Find where the given text appears and provide that cell's center as (x, y) coordinate. 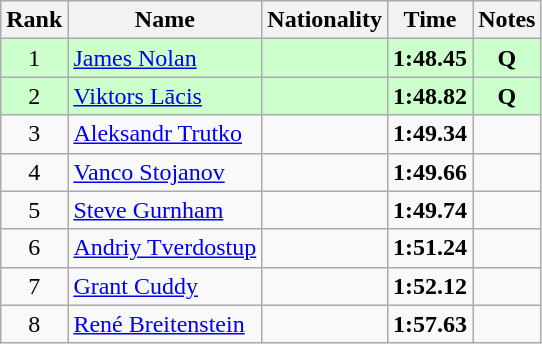
Viktors Lācis (165, 96)
Nationality (325, 20)
1:51.24 (430, 248)
7 (34, 286)
1:52.12 (430, 286)
Andriy Tverdostup (165, 248)
Grant Cuddy (165, 286)
Aleksandr Trutko (165, 134)
Time (430, 20)
Notes (507, 20)
1:49.74 (430, 210)
Steve Gurnham (165, 210)
1:57.63 (430, 324)
Vanco Stojanov (165, 172)
Rank (34, 20)
5 (34, 210)
1:49.66 (430, 172)
4 (34, 172)
James Nolan (165, 58)
2 (34, 96)
1:48.82 (430, 96)
3 (34, 134)
1 (34, 58)
1:49.34 (430, 134)
1:48.45 (430, 58)
Name (165, 20)
8 (34, 324)
6 (34, 248)
René Breitenstein (165, 324)
